Detect which cell encompasses the target text, then output its (X, Y) center coordinate. 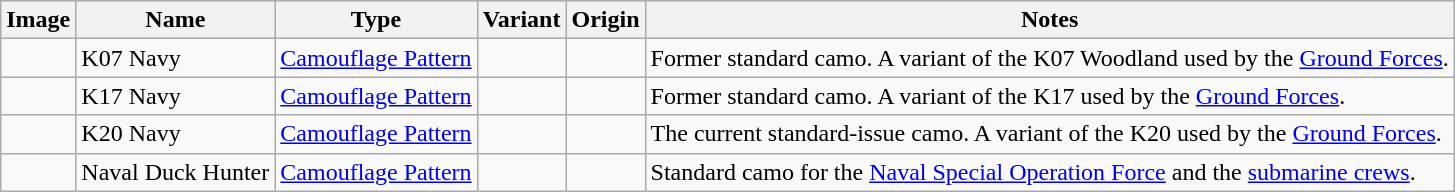
Image (38, 20)
The current standard-issue camo. A variant of the K20 used by the Ground Forces. (1050, 134)
K17 Navy (176, 96)
Type (376, 20)
K20 Navy (176, 134)
Former standard camo. A variant of the K17 used by the Ground Forces. (1050, 96)
Variant (522, 20)
Origin (606, 20)
Naval Duck Hunter (176, 172)
Former standard camo. A variant of the K07 Woodland used by the Ground Forces. (1050, 58)
Notes (1050, 20)
K07 Navy (176, 58)
Standard camo for the Naval Special Operation Force and the submarine crews. (1050, 172)
Name (176, 20)
